Find where the given text appears and provide that cell's center as (x, y) coordinate. 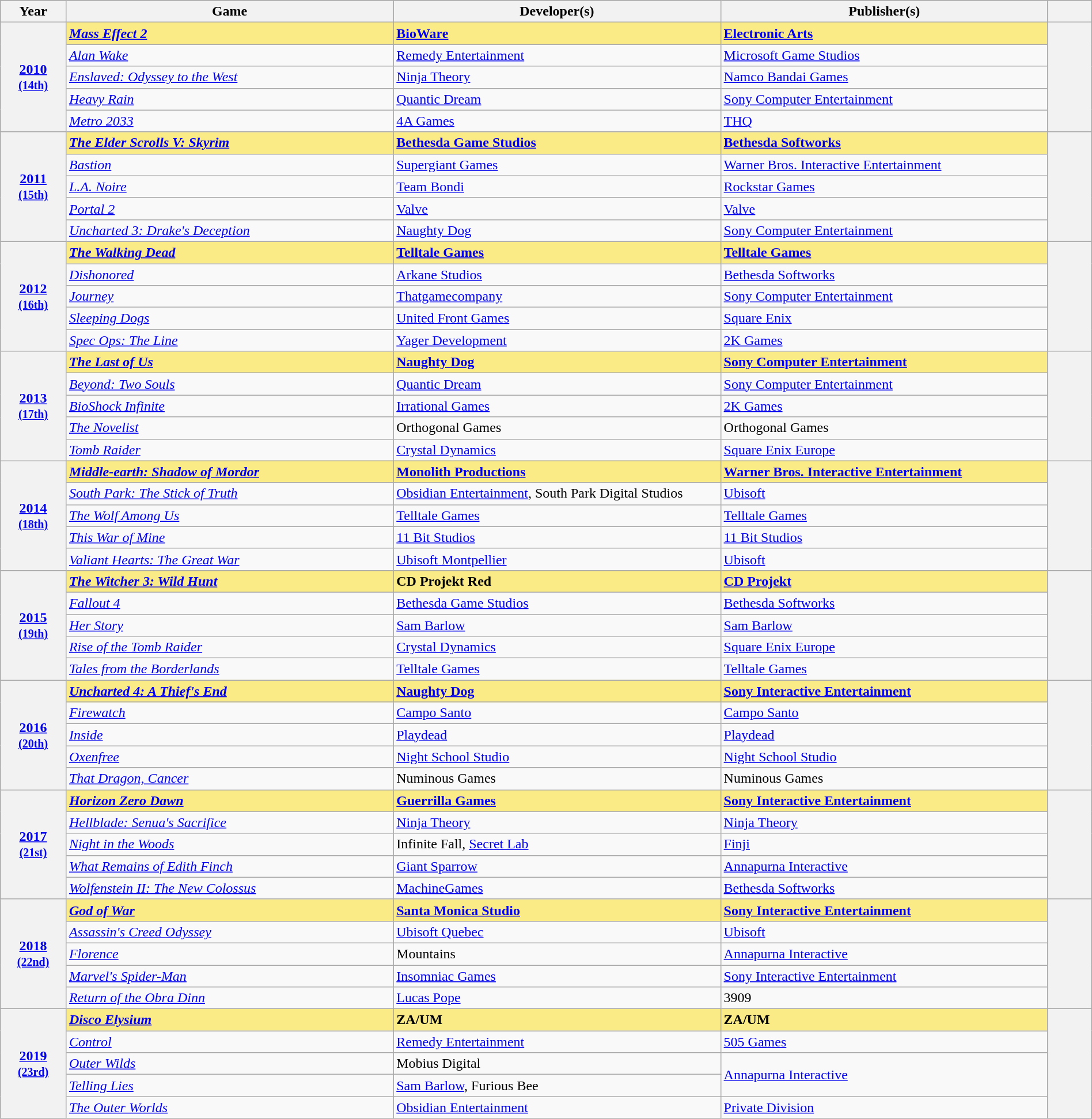
Enslaved: Odyssey to the West (229, 77)
Supergiant Games (557, 165)
505 Games (884, 1042)
United Front Games (557, 318)
2014 (18th) (33, 515)
Telling Lies (229, 1086)
Lucas Pope (557, 998)
Mass Effect 2 (229, 33)
Her Story (229, 625)
The Witcher 3: Wild Hunt (229, 581)
2013 (17th) (33, 406)
Private Division (884, 1107)
Obsidian Entertainment, South Park Digital Studios (557, 494)
Return of the Obra Dinn (229, 998)
God of War (229, 910)
Sam Barlow, Furious Bee (557, 1086)
Firewatch (229, 713)
Infinite Fall, Secret Lab (557, 844)
2010 (14th) (33, 77)
Night in the Woods (229, 844)
2017 (21st) (33, 844)
Tales from the Borderlands (229, 669)
South Park: The Stick of Truth (229, 494)
Inside (229, 735)
2012 (16th) (33, 296)
Arkane Studios (557, 275)
Ubisoft Quebec (557, 932)
Santa Monica Studio (557, 910)
Middle-earth: Shadow of Mordor (229, 472)
3909 (884, 998)
Assassin's Creed Odyssey (229, 932)
The Wolf Among Us (229, 515)
Sleeping Dogs (229, 318)
Alan Wake (229, 55)
BioShock Infinite (229, 406)
CD Projekt Red (557, 581)
2019 (23rd) (33, 1064)
Portal 2 (229, 208)
Bastion (229, 165)
Mobius Digital (557, 1064)
Publisher(s) (884, 12)
Oxenfree (229, 757)
THQ (884, 121)
Uncharted 4: A Thief's End (229, 691)
Horizon Zero Dawn (229, 801)
Valiant Hearts: The Great War (229, 559)
2015 (19th) (33, 625)
Beyond: Two Souls (229, 384)
Florence (229, 954)
Control (229, 1042)
Year (33, 12)
2011 (15th) (33, 187)
Fallout 4 (229, 603)
2016 (20th) (33, 735)
Thatgamecompany (557, 297)
Metro 2033 (229, 121)
Finji (884, 844)
4A Games (557, 121)
2018 (22nd) (33, 954)
Insomniac Games (557, 976)
Yager Development (557, 340)
Tomb Raider (229, 450)
Developer(s) (557, 12)
Disco Elysium (229, 1020)
Wolfenstein II: The New Colossus (229, 888)
Mountains (557, 954)
Microsoft Game Studios (884, 55)
Irrational Games (557, 406)
CD Projekt (884, 581)
The Last of Us (229, 362)
This War of Mine (229, 537)
The Walking Dead (229, 252)
That Dragon, Cancer (229, 779)
Hellblade: Senua's Sacrifice (229, 822)
Uncharted 3: Drake's Deception (229, 230)
What Remains of Edith Finch (229, 866)
Spec Ops: The Line (229, 340)
Journey (229, 297)
Dishonored (229, 275)
MachineGames (557, 888)
Electronic Arts (884, 33)
The Novelist (229, 428)
BioWare (557, 33)
Guerrilla Games (557, 801)
Namco Bandai Games (884, 77)
Outer Wilds (229, 1064)
Team Bondi (557, 187)
Rockstar Games (884, 187)
Marvel's Spider-Man (229, 976)
The Outer Worlds (229, 1107)
The Elder Scrolls V: Skyrim (229, 143)
Square Enix (884, 318)
Obsidian Entertainment (557, 1107)
Rise of the Tomb Raider (229, 647)
Game (229, 12)
L.A. Noire (229, 187)
Heavy Rain (229, 99)
Giant Sparrow (557, 866)
Monolith Productions (557, 472)
Ubisoft Montpellier (557, 559)
